Locate the cell with the specified text and output its (x, y) center coordinate. 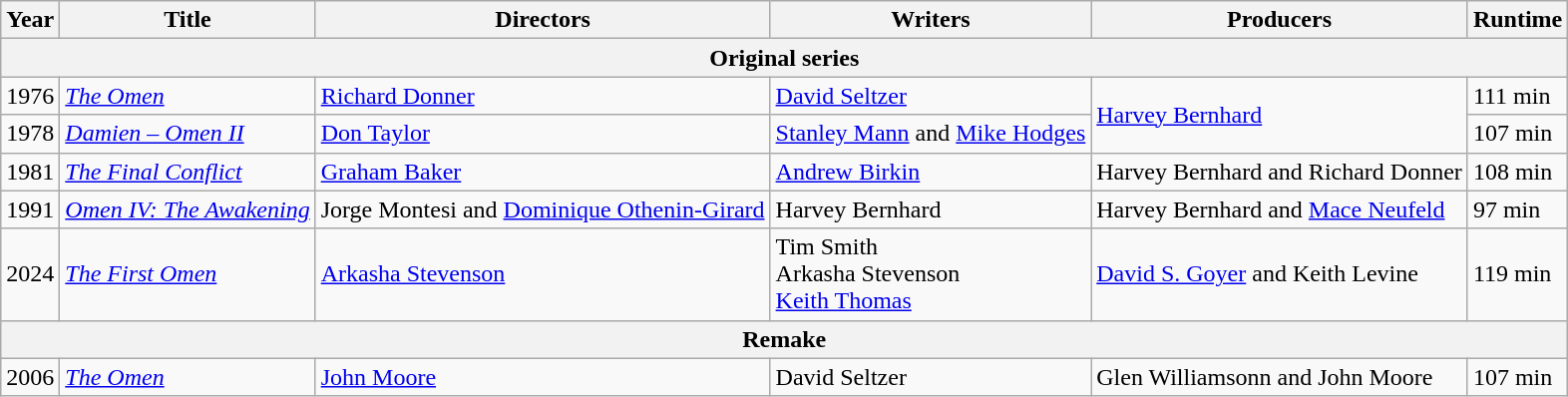
1991 (30, 209)
1981 (30, 172)
Jorge Montesi and Dominique Othenin-Girard (543, 209)
The First Omen (188, 274)
2006 (30, 377)
97 min (1517, 209)
Stanley Mann and Mike Hodges (931, 134)
119 min (1517, 274)
Richard Donner (543, 96)
Year (30, 20)
Title (188, 20)
Writers (931, 20)
Damien – Omen II (188, 134)
John Moore (543, 377)
Remake (784, 339)
1976 (30, 96)
Harvey Bernhard and Richard Donner (1280, 172)
Runtime (1517, 20)
Directors (543, 20)
Andrew Birkin (931, 172)
The Final Conflict (188, 172)
Tim Smith Arkasha Stevenson Keith Thomas (931, 274)
David S. Goyer and Keith Levine (1280, 274)
Producers (1280, 20)
Graham Baker (543, 172)
Original series (784, 58)
Harvey Bernhard and Mace Neufeld (1280, 209)
111 min (1517, 96)
Omen IV: The Awakening (188, 209)
108 min (1517, 172)
1978 (30, 134)
2024 (30, 274)
Don Taylor (543, 134)
Glen Williamsonn and John Moore (1280, 377)
Arkasha Stevenson (543, 274)
